Determine the (x, y) coordinate at the center of the cell enclosing the given text.  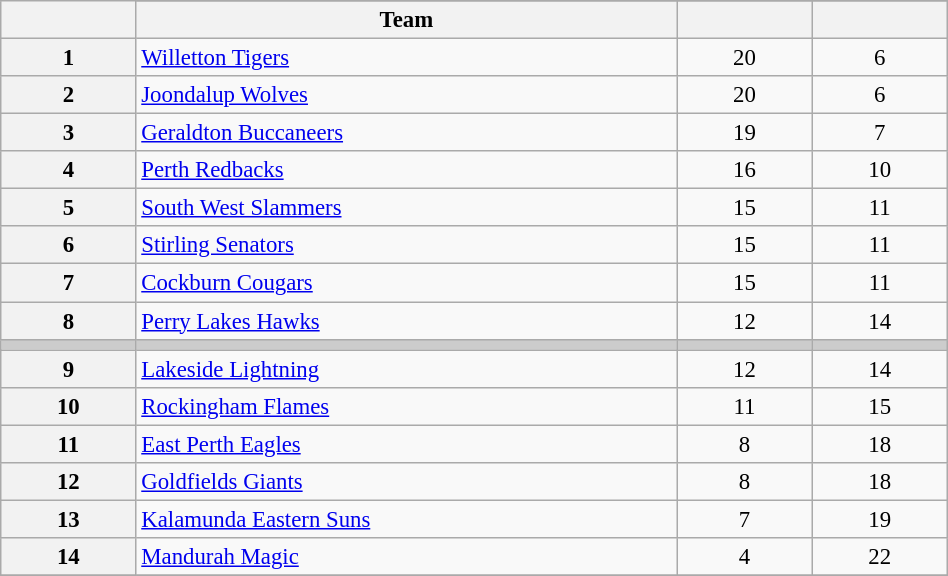
2 (68, 95)
Geraldton Buccaneers (406, 133)
Team (406, 20)
Joondalup Wolves (406, 95)
5 (68, 208)
22 (880, 557)
13 (68, 519)
1 (68, 58)
Lakeside Lightning (406, 369)
3 (68, 133)
East Perth Eagles (406, 444)
9 (68, 369)
Perry Lakes Hawks (406, 321)
16 (744, 170)
Cockburn Cougars (406, 283)
Willetton Tigers (406, 58)
Kalamunda Eastern Suns (406, 519)
Perth Redbacks (406, 170)
Stirling Senators (406, 245)
Goldfields Giants (406, 482)
Mandurah Magic (406, 557)
South West Slammers (406, 208)
Rockingham Flames (406, 406)
